Search for the cell housing the specified text and yield its (X, Y) center coordinate. 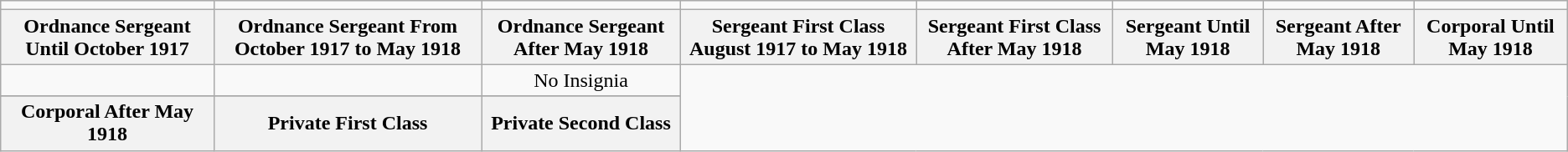
Private First Class (347, 124)
Sergeant After May 1918 (1338, 37)
Sergeant Until May 1918 (1188, 37)
Corporal Until May 1918 (1491, 37)
Private Second Class (581, 124)
No Insignia (581, 80)
Sergeant First Class After May 1918 (1015, 37)
Ordnance Sergeant Until October 1917 (107, 37)
Ordnance Sergeant From October 1917 to May 1918 (347, 37)
Ordnance Sergeant After May 1918 (581, 37)
Sergeant First Class August 1917 to May 1918 (797, 37)
Corporal After May 1918 (107, 124)
